Return [X, Y] of the center of cell containing provided text 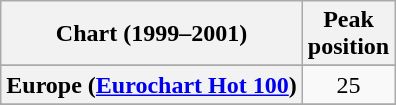
Chart (1999–2001) [152, 34]
Peakposition [348, 34]
25 [348, 85]
Europe (Eurochart Hot 100) [152, 85]
